For the text-containing cell, return its midpoint in [x, y] coordinate format. 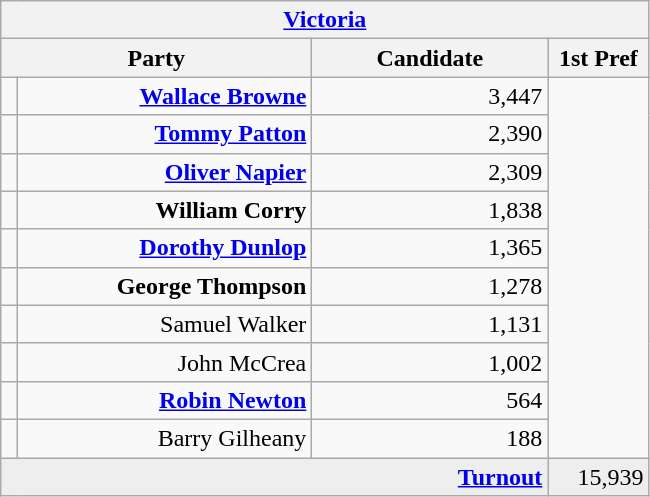
Candidate [430, 58]
2,390 [430, 134]
William Corry [164, 210]
3,447 [430, 96]
2,309 [430, 172]
Barry Gilheany [164, 438]
Dorothy Dunlop [164, 248]
Party [156, 58]
1,131 [430, 324]
1,002 [430, 362]
1,365 [430, 248]
John McCrea [164, 362]
188 [430, 438]
1,278 [430, 286]
Samuel Walker [164, 324]
George Thompson [164, 286]
Tommy Patton [164, 134]
1st Pref [598, 58]
15,939 [598, 477]
Robin Newton [164, 400]
564 [430, 400]
Turnout [274, 477]
Oliver Napier [164, 172]
Wallace Browne [164, 96]
Victoria [325, 20]
1,838 [430, 210]
